Determine the [x, y] coordinate at the center of the cell enclosing the given text.  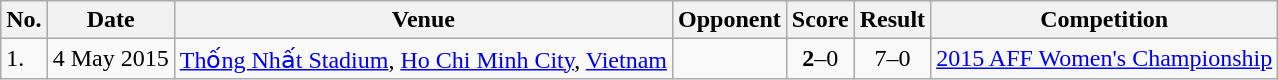
No. [24, 20]
Venue [423, 20]
4 May 2015 [110, 59]
2–0 [820, 59]
Date [110, 20]
Result [892, 20]
Opponent [730, 20]
Thống Nhất Stadium, Ho Chi Minh City, Vietnam [423, 59]
Score [820, 20]
1. [24, 59]
Competition [1104, 20]
2015 AFF Women's Championship [1104, 59]
7–0 [892, 59]
